Output the (x, y) coordinate of the center of the cell containing the given text.  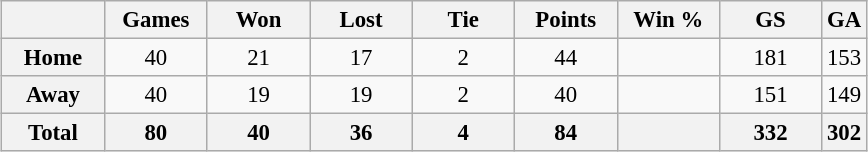
36 (361, 133)
Games (156, 20)
44 (566, 57)
332 (770, 133)
4 (463, 133)
Points (566, 20)
84 (566, 133)
GS (770, 20)
151 (770, 95)
17 (361, 57)
21 (258, 57)
80 (156, 133)
302 (844, 133)
Won (258, 20)
Win % (668, 20)
GA (844, 20)
Total (54, 133)
181 (770, 57)
153 (844, 57)
Lost (361, 20)
149 (844, 95)
Away (54, 95)
Home (54, 57)
Tie (463, 20)
